Determine the (X, Y) coordinate at the center of the cell enclosing the given text.  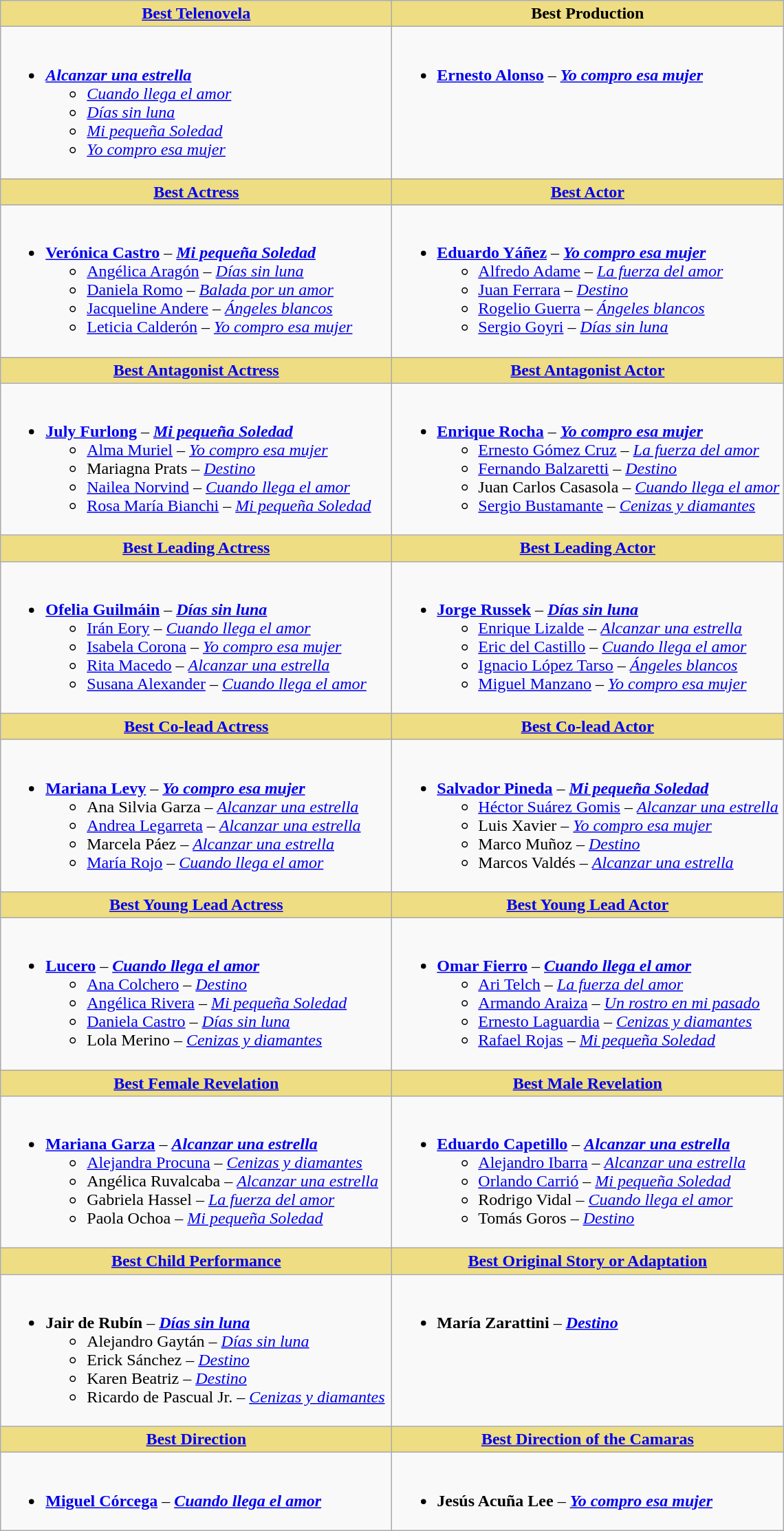
Best Antagonist Actor (587, 370)
Best Telenovela (197, 14)
Best Co-lead Actor (587, 726)
Best Leading Actor (587, 548)
Jesús Acuña Lee – Yo compro esa mujer (587, 1491)
Miguel Córcega – Cuando llega el amor (197, 1491)
Best Female Revelation (197, 1083)
Best Child Performance (197, 1261)
Best Young Lead Actress (197, 904)
Ernesto Alonso – Yo compro esa mujer (587, 103)
Best Production (587, 14)
Best Male Revelation (587, 1083)
Best Leading Actress (197, 548)
Best Direction of the Camaras (587, 1440)
Best Direction (197, 1440)
Best Co-lead Actress (197, 726)
María Zarattini – Destino (587, 1351)
Alcanzar una estrellaCuando llega el amorDías sin lunaMi pequeña SoledadYo compro esa mujer (197, 103)
Best Original Story or Adaptation (587, 1261)
Best Actor (587, 192)
Best Actress (197, 192)
Best Antagonist Actress (197, 370)
Best Young Lead Actor (587, 904)
